From the cell containing the given text, extract its center point as [x, y] coordinate. 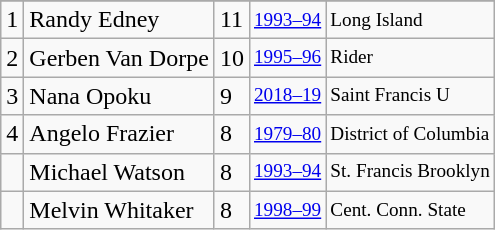
Melvin Whitaker [120, 210]
Nana Opoku [120, 96]
1979–80 [287, 134]
Cent. Conn. State [410, 210]
11 [232, 20]
1998–99 [287, 210]
St. Francis Brooklyn [410, 172]
10 [232, 58]
Angelo Frazier [120, 134]
4 [12, 134]
1995–96 [287, 58]
9 [232, 96]
Gerben Van Dorpe [120, 58]
Randy Edney [120, 20]
2018–19 [287, 96]
3 [12, 96]
1 [12, 20]
Long Island [410, 20]
2 [12, 58]
Michael Watson [120, 172]
Saint Francis U [410, 96]
District of Columbia [410, 134]
Rider [410, 58]
